For the text-containing cell, return its midpoint in [X, Y] coordinate format. 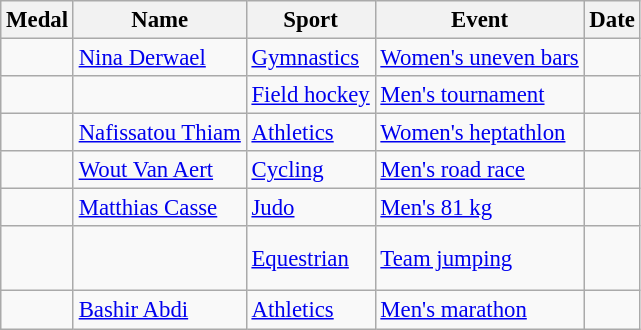
Field hockey [310, 95]
Women's heptathlon [480, 133]
Men's 81 kg [480, 208]
Nina Derwael [160, 58]
Medal [38, 20]
Sport [310, 20]
Cycling [310, 170]
Men's marathon [480, 310]
Gymnastics [310, 58]
Equestrian [310, 258]
Women's uneven bars [480, 58]
Judo [310, 208]
Event [480, 20]
Name [160, 20]
Date [612, 20]
Team jumping [480, 258]
Men's road race [480, 170]
Wout Van Aert [160, 170]
Matthias Casse [160, 208]
Bashir Abdi [160, 310]
Men's tournament [480, 95]
Nafissatou Thiam [160, 133]
